Determine the [x, y] coordinate at the center of the cell enclosing the given text.  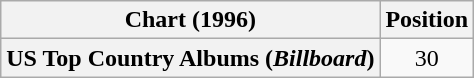
30 [427, 58]
Chart (1996) [190, 20]
Position [427, 20]
US Top Country Albums (Billboard) [190, 58]
